From the cell containing the given text, extract its center point as [X, Y] coordinate. 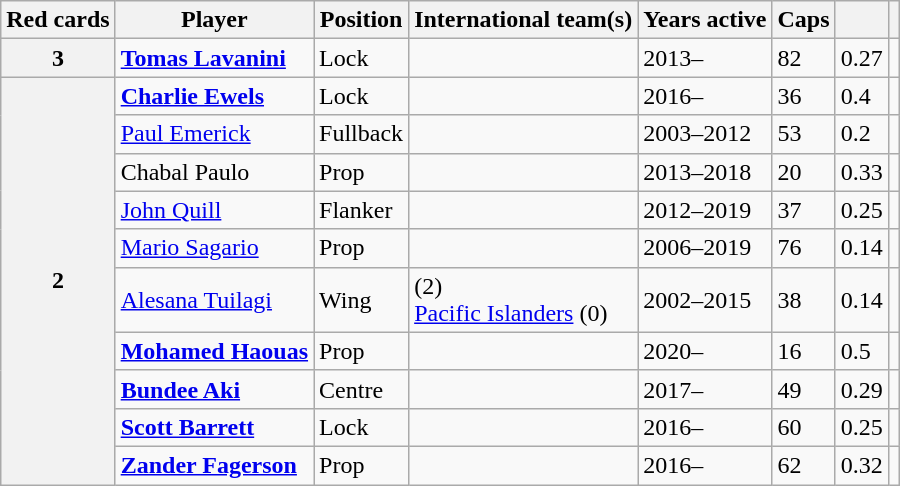
2013– [705, 58]
Fullback [362, 134]
82 [804, 58]
2020– [705, 351]
Chabal Paulo [214, 172]
Paul Emerick [214, 134]
2013–2018 [705, 172]
2 [58, 281]
Years active [705, 20]
38 [804, 300]
0.27 [862, 58]
Scott Barrett [214, 427]
53 [804, 134]
Player [214, 20]
Flanker [362, 210]
Bundee Aki [214, 389]
Centre [362, 389]
Mohamed Haouas [214, 351]
2006–2019 [705, 248]
0.5 [862, 351]
60 [804, 427]
3 [58, 58]
Position [362, 20]
Tomas Lavanini [214, 58]
2003–2012 [705, 134]
20 [804, 172]
Mario Sagario [214, 248]
Alesana Tuilagi [214, 300]
Wing [362, 300]
0.2 [862, 134]
Zander Fagerson [214, 465]
0.29 [862, 389]
2012–2019 [705, 210]
Caps [804, 20]
37 [804, 210]
36 [804, 96]
John Quill [214, 210]
0.4 [862, 96]
International team(s) [524, 20]
62 [804, 465]
76 [804, 248]
2002–2015 [705, 300]
(2) Pacific Islanders (0) [524, 300]
Red cards [58, 20]
16 [804, 351]
49 [804, 389]
Charlie Ewels [214, 96]
0.33 [862, 172]
2017– [705, 389]
0.32 [862, 465]
